Return the [X, Y] coordinate for the center point of the cell that contains the specified text.  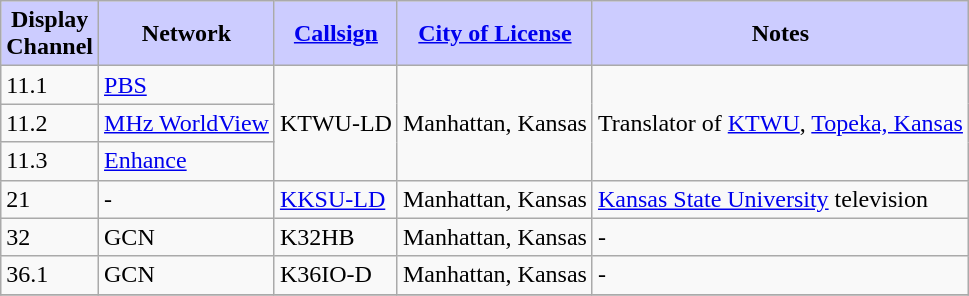
Callsign [336, 34]
32 [50, 237]
21 [50, 199]
11.3 [50, 161]
36.1 [50, 275]
Translator of KTWU, Topeka, Kansas [780, 123]
Enhance [187, 161]
City of License [494, 34]
DisplayChannel [50, 34]
KKSU-LD [336, 199]
Network [187, 34]
KTWU-LD [336, 123]
Kansas State University television [780, 199]
PBS [187, 85]
Notes [780, 34]
11.2 [50, 123]
MHz WorldView [187, 123]
K36IO-D [336, 275]
11.1 [50, 85]
K32HB [336, 237]
